From the cell containing the given text, extract its center point as (x, y) coordinate. 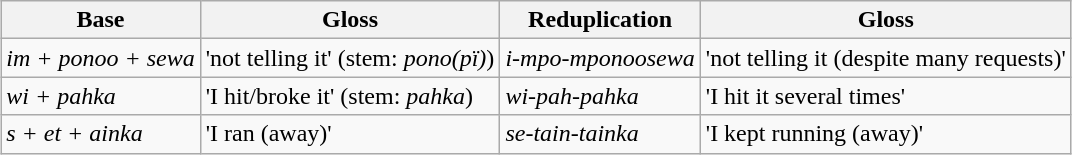
im + ponoo + sewa (100, 58)
Reduplication (600, 20)
'I ran (away)' (350, 134)
'I hit/broke it' (stem: pahka) (350, 96)
Base (100, 20)
i-mpo-mponoosewa (600, 58)
wi + pahka (100, 96)
se-tain-tainka (600, 134)
'I kept running (away)' (886, 134)
'not telling it (despite many requests)' (886, 58)
wi-pah-pahka (600, 96)
'I hit it several times' (886, 96)
s + et + ainka (100, 134)
'not telling it' (stem: pono(pï)) (350, 58)
